Pinpoint the cell where the given text exists, returning its (x, y) midpoint coordinate. 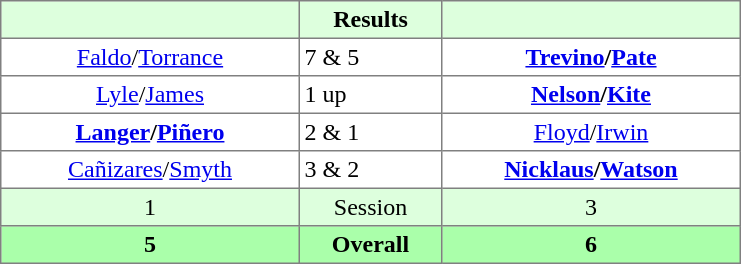
6 (591, 245)
Nicklaus/Watson (591, 170)
3 (591, 207)
Session (370, 207)
Cañizares/Smyth (150, 170)
5 (150, 245)
Lyle/James (150, 95)
1 up (370, 95)
Faldo/Torrance (150, 57)
7 & 5 (370, 57)
Overall (370, 245)
Results (370, 20)
Nelson/Kite (591, 95)
2 & 1 (370, 132)
3 & 2 (370, 170)
Trevino/Pate (591, 57)
Langer/Piñero (150, 132)
Floyd/Irwin (591, 132)
1 (150, 207)
